Scan for the cell matching the given text and deliver its (X, Y) coordinate at center. 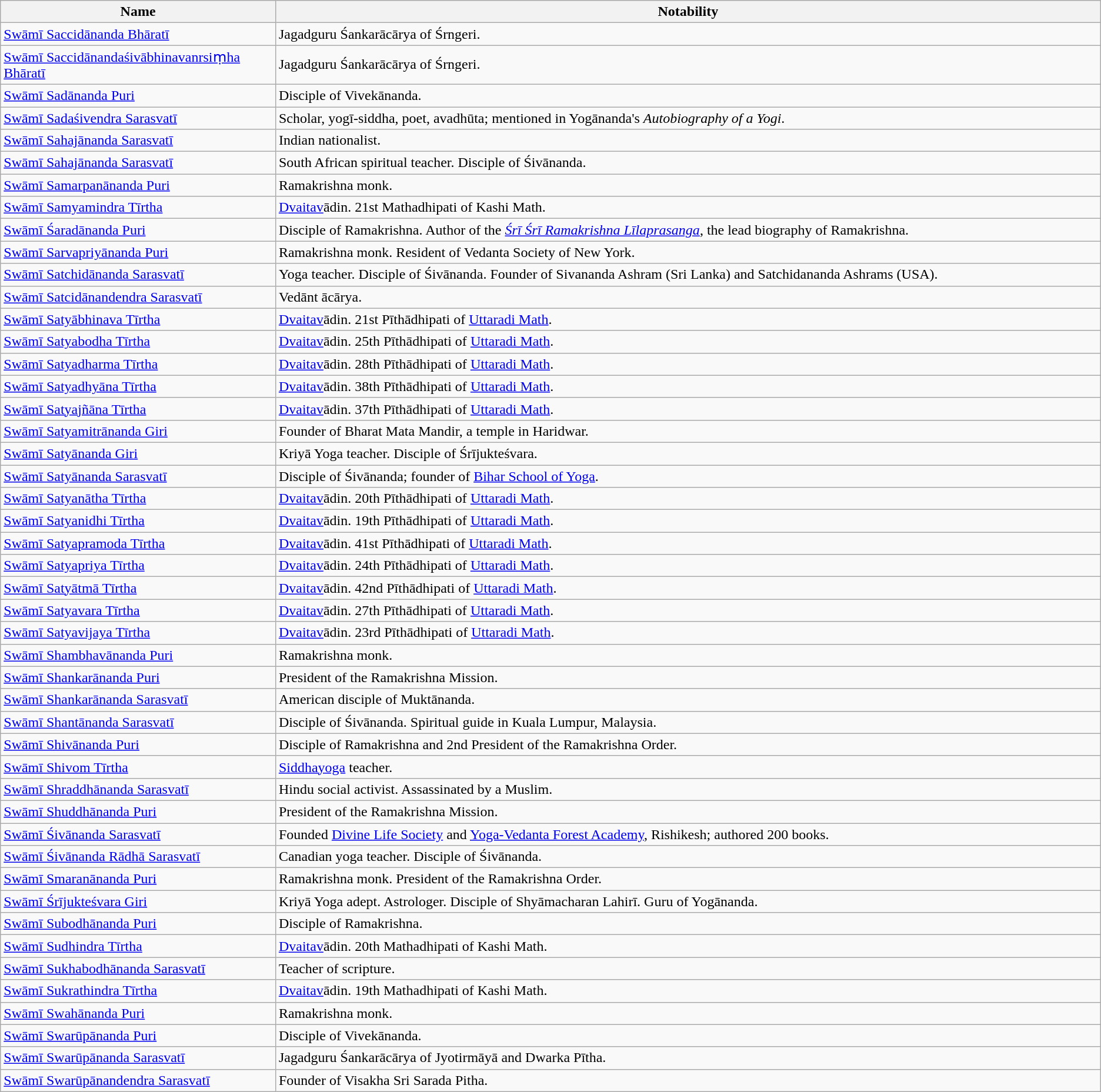
Name (138, 12)
Jagadguru Śankarācārya of Jyotirmāyā and Dwarka Pītha. (688, 1058)
Swāmī Sadaśivendra Sarasvatī (138, 118)
Kriyā Yoga adept. Astrologer. Disciple of Shyāmacharan Lahirī. Guru of Yogānanda. (688, 901)
Swāmī Satyabodha Tīrtha (138, 342)
Swāmī Shantānanda Sarasvatī (138, 722)
Swāmī Swahānanda Puri (138, 1013)
Swāmī Sukhabodhānanda Sarasvatī (138, 969)
Teacher of scripture. (688, 969)
Swāmī Satyātmā Tīrtha (138, 588)
Founder of Bharat Mata Mandir, a temple in Haridwar. (688, 431)
Founded Divine Life Society and Yoga-Vedanta Forest Academy, Rishikesh; authored 200 books. (688, 834)
Indian nationalist. (688, 141)
Swāmī Sadānanda Puri (138, 95)
Swāmī Samarpanānanda Puri (138, 185)
Dvaitavādin. 42nd Pīthādhipati of Uttaradi Math. (688, 588)
Swāmī Satyamitrānanda Giri (138, 431)
Canadian yoga teacher. Disciple of Śivānanda. (688, 857)
Swāmī Satyanātha Tīrtha (138, 499)
American disciple of Muktānanda. (688, 700)
Founder of Visakha Sri Sarada Pitha. (688, 1080)
Dvaitavādin. 19th Pīthādhipati of Uttaradi Math. (688, 521)
Dvaitavādin. 27th Pīthādhipati of Uttaradi Math. (688, 610)
Swāmī Satyānanda Giri (138, 453)
Disciple of Śivānanda; founder of Bihar School of Yoga. (688, 476)
Swāmī Satyajñāna Tīrtha (138, 409)
Swāmī Samyamindra Tīrtha (138, 208)
Dvaitavādin. 19th Mathadhipati of Kashi Math. (688, 991)
Swāmī Śivānanda Rādhā Sarasvatī (138, 857)
Swāmī Subodhānanda Puri (138, 924)
Dvaitavādin. 24th Pīthādhipati of Uttaradi Math. (688, 566)
Swāmī Shivānanda Puri (138, 744)
Dvaitavādin. 20th Mathadhipati of Kashi Math. (688, 946)
Swāmī Śivānanda Sarasvatī (138, 834)
Swāmī Satyavijaya Tīrtha (138, 633)
Swāmī Satyadhyāna Tīrtha (138, 386)
Dvaitavādin. 37th Pīthādhipati of Uttaradi Math. (688, 409)
Disciple of Ramakrishna. (688, 924)
Ramakrishna monk. President of the Ramakrishna Order. (688, 879)
Swāmī Shambhavānanda Puri (138, 655)
Swāmī Satyadharma Tīrtha (138, 364)
Swāmī Satyanidhi Tīrtha (138, 521)
Swāmī Sukrathindra Tīrtha (138, 991)
Vedānt ācārya. (688, 297)
Notability (688, 12)
South African spiritual teacher. Disciple of Śivānanda. (688, 163)
Dvaitavādin. 21st Mathadhipati of Kashi Math. (688, 208)
Swāmī Satyānanda Sarasvatī (138, 476)
Dvaitavādin. 25th Pīthādhipati of Uttaradi Math. (688, 342)
Hindu social activist. Assassinated by a Muslim. (688, 789)
Siddhayoga teacher. (688, 767)
Swāmī Swarūpānanda Sarasvatī (138, 1058)
Swāmī Shankarānanda Sarasvatī (138, 700)
Disciple of Śivānanda. Spiritual guide in Kuala Lumpur, Malaysia. (688, 722)
Swāmī Shankarānanda Puri (138, 677)
Scholar, yogī-siddha, poet, avadhūta; mentioned in Yogānanda's Autobiography of a Yogi. (688, 118)
Dvaitavādin. 41st Pīthādhipati of Uttaradi Math. (688, 543)
Swāmī Satchidānanda Sarasvatī (138, 275)
Dvaitavādin. 28th Pīthādhipati of Uttaradi Math. (688, 364)
Kriyā Yoga teacher. Disciple of Śrījukteśvara. (688, 453)
Yoga teacher. Disciple of Śivānanda. Founder of Sivananda Ashram (Sri Lanka) and Satchidananda Ashrams (USA). (688, 275)
Dvaitavādin. 23rd Pīthādhipati of Uttaradi Math. (688, 633)
Swāmī Satcidānandendra Sarasvatī (138, 297)
Swāmī Sudhindra Tīrtha (138, 946)
Swāmī Shraddhānanda Sarasvatī (138, 789)
Swāmī Smaranānanda Puri (138, 879)
Dvaitavādin. 20th Pīthādhipati of Uttaradi Math. (688, 499)
Swāmī Satyapramoda Tīrtha (138, 543)
Swāmī Swarūpānanda Puri (138, 1036)
Swāmī Saccidānandaśivābhinavanrsiṃha Bhāratī (138, 65)
Dvaitavādin. 21st Pīthādhipati of Uttaradi Math. (688, 319)
Disciple of Ramakrishna. Author of the Śrī Śrī Ramakrishna Līlaprasanga, the lead biography of Ramakrishna. (688, 230)
Swāmī Śrījukteśvara Giri (138, 901)
Swāmī Satyapriya Tīrtha (138, 566)
Swāmī Satyābhinava Tīrtha (138, 319)
Swāmī Śaradānanda Puri (138, 230)
Swāmī Saccidānanda Bhāratī (138, 34)
Swāmī Satyavara Tīrtha (138, 610)
Swāmī Shivom Tīrtha (138, 767)
Swāmī Shuddhānanda Puri (138, 812)
Dvaitavādin. 38th Pīthādhipati of Uttaradi Math. (688, 386)
Swāmī Swarūpānandendra Sarasvatī (138, 1080)
Disciple of Ramakrishna and 2nd President of the Ramakrishna Order. (688, 744)
Swāmī Sarvapriyānanda Puri (138, 252)
Ramakrishna monk. Resident of Vedanta Society of New York. (688, 252)
